Extract the [x, y] coordinate from the center of the cell holding the provided text.  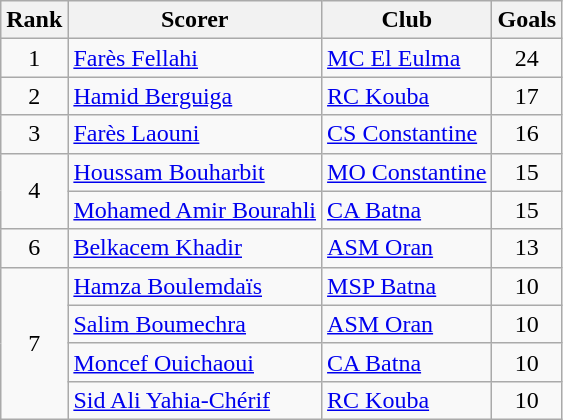
24 [527, 58]
Hamza Boulemdaïs [195, 286]
MSP Batna [407, 286]
Farès Laouni [195, 134]
16 [527, 134]
Houssam Bouharbit [195, 172]
Scorer [195, 20]
Mohamed Amir Bourahli [195, 210]
Belkacem Khadir [195, 248]
MC El Eulma [407, 58]
Farès Fellahi [195, 58]
MO Constantine [407, 172]
7 [34, 343]
4 [34, 191]
17 [527, 96]
1 [34, 58]
Rank [34, 20]
13 [527, 248]
2 [34, 96]
Goals [527, 20]
Moncef Ouichaoui [195, 362]
Sid Ali Yahia-Chérif [195, 400]
Club [407, 20]
CS Constantine [407, 134]
6 [34, 248]
Salim Boumechra [195, 324]
Hamid Berguiga [195, 96]
3 [34, 134]
